Return the [X, Y] coordinate for the center point of the cell that contains the specified text.  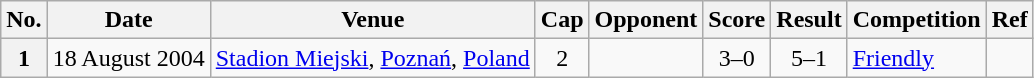
No. [24, 20]
Competition [916, 20]
Score [737, 20]
Date [128, 20]
5–1 [809, 58]
3–0 [737, 58]
18 August 2004 [128, 58]
2 [562, 58]
Ref [1010, 20]
Cap [562, 20]
Friendly [916, 58]
Venue [372, 20]
Opponent [646, 20]
1 [24, 58]
Stadion Miejski, Poznań, Poland [372, 58]
Result [809, 20]
